Determine the [x, y] coordinate at the center of the cell enclosing the given text.  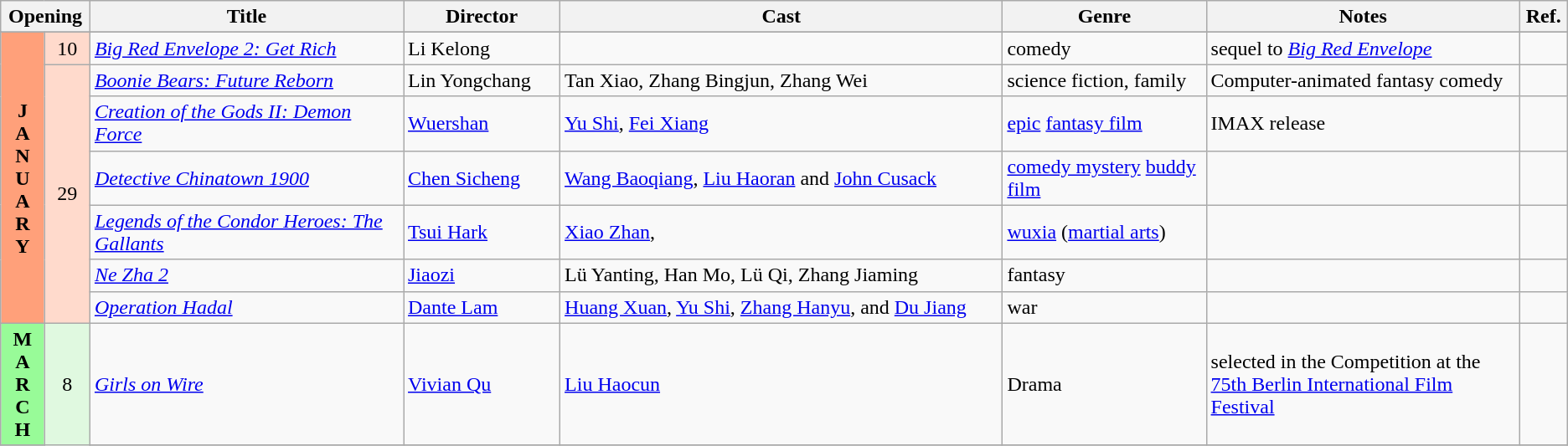
Opening [45, 17]
Boonie Bears: Future Reborn [246, 80]
comedy [1104, 49]
Director [482, 17]
Tsui Hark [482, 233]
Creation of the Gods II: Demon Force [246, 124]
wuxia (martial arts) [1104, 233]
Lü Yanting, Han Mo, Lü Qi, Zhang Jiaming [781, 275]
Title [246, 17]
Yu Shi, Fei Xiang [781, 124]
Ne Zha 2 [246, 275]
war [1104, 307]
Wang Baoqiang, Liu Haoran and John Cusack [781, 177]
Liu Haocun [781, 384]
Computer-animated fantasy comedy [1363, 80]
29 [67, 194]
Wuershan [482, 124]
Drama [1104, 384]
Dante Lam [482, 307]
10 [67, 49]
Vivian Qu [482, 384]
Chen Sicheng [482, 177]
Ref. [1543, 17]
Lin Yongchang [482, 80]
science fiction, family [1104, 80]
comedy mystery buddy film [1104, 177]
Detective Chinatown 1900 [246, 177]
Li Kelong [482, 49]
Girls on Wire [246, 384]
Huang Xuan, Yu Shi, Zhang Hanyu, and Du Jiang [781, 307]
JANUARY [23, 177]
fantasy [1104, 275]
Notes [1363, 17]
IMAX release [1363, 124]
epic fantasy film [1104, 124]
Genre [1104, 17]
selected in the Competition at the 75th Berlin International Film Festival [1363, 384]
Big Red Envelope 2: Get Rich [246, 49]
sequel to Big Red Envelope [1363, 49]
Xiao Zhan, [781, 233]
MARCH [23, 384]
8 [67, 384]
Tan Xiao, Zhang Bingjun, Zhang Wei [781, 80]
Jiaozi [482, 275]
Cast [781, 17]
Operation Hadal [246, 307]
Legends of the Condor Heroes: The Gallants [246, 233]
